Pinpoint the cell where the given text exists, returning its [X, Y] midpoint coordinate. 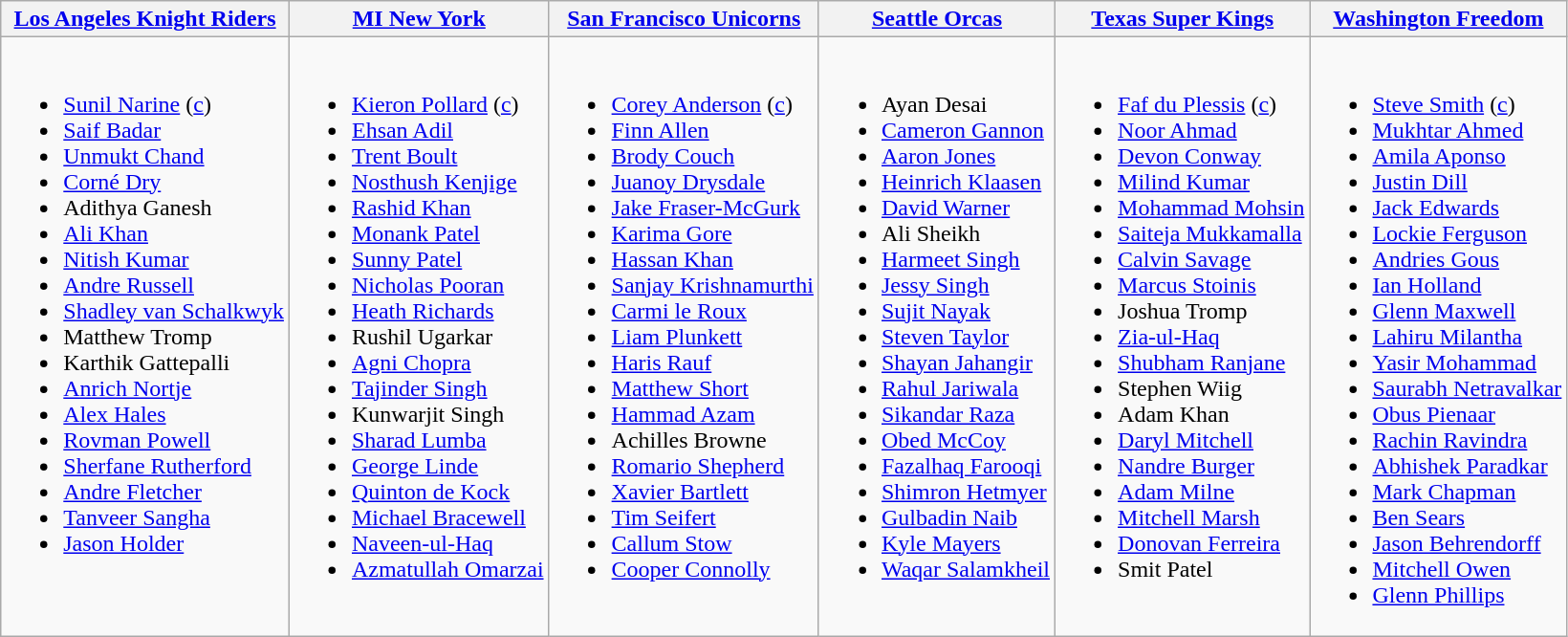
MI New York [419, 19]
Los Angeles Knight Riders [145, 19]
Washington Freedom [1438, 19]
Seattle Orcas [937, 19]
Texas Super Kings [1183, 19]
San Francisco Unicorns [684, 19]
